Find where the given text appears and provide that cell's center as [X, Y] coordinate. 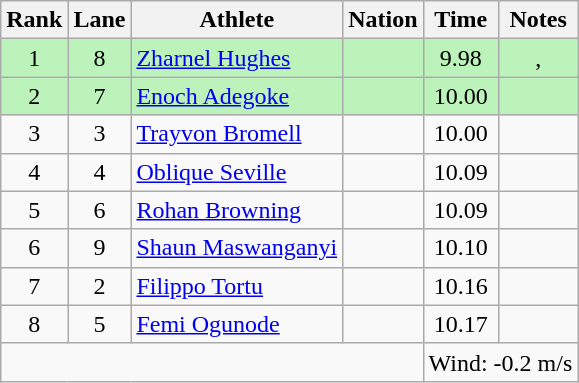
10.17 [460, 324]
Zharnel Hughes [237, 58]
Nation [383, 20]
Wind: -0.2 m/s [500, 362]
Filippo Tortu [237, 286]
Athlete [237, 20]
, [538, 58]
Rohan Browning [237, 210]
Shaun Maswanganyi [237, 248]
Rank [34, 20]
Femi Ogunode [237, 324]
Trayvon Bromell [237, 134]
1 [34, 58]
Lane [100, 20]
10.10 [460, 248]
Oblique Seville [237, 172]
9.98 [460, 58]
Notes [538, 20]
10.16 [460, 286]
9 [100, 248]
Time [460, 20]
Enoch Adegoke [237, 96]
